Determine the [x, y] coordinate at the center of the cell enclosing the given text.  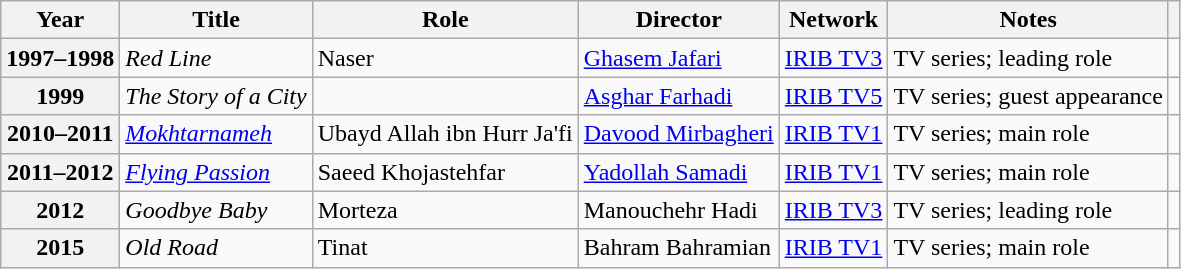
Naser [445, 58]
Saeed Khojastehfar [445, 172]
Bahram Bahramian [678, 248]
Morteza [445, 210]
Flying Passion [216, 172]
Goodbye Baby [216, 210]
Davood Mirbagheri [678, 134]
1999 [60, 96]
Role [445, 20]
Manouchehr Hadi [678, 210]
IRIB TV5 [834, 96]
2011–2012 [60, 172]
TV series; guest appearance [1028, 96]
Director [678, 20]
Old Road [216, 248]
Asghar Farhadi [678, 96]
The Story of a City [216, 96]
Yadollah Samadi [678, 172]
Ubayd Allah ibn Hurr Ja'fi [445, 134]
Notes [1028, 20]
Red Line [216, 58]
Title [216, 20]
2015 [60, 248]
2012 [60, 210]
1997–1998 [60, 58]
2010–2011 [60, 134]
Network [834, 20]
Tinat [445, 248]
Year [60, 20]
Ghasem Jafari [678, 58]
Mokhtarnameh [216, 134]
